Return the (x, y) coordinate for the center point of the cell that contains the specified text.  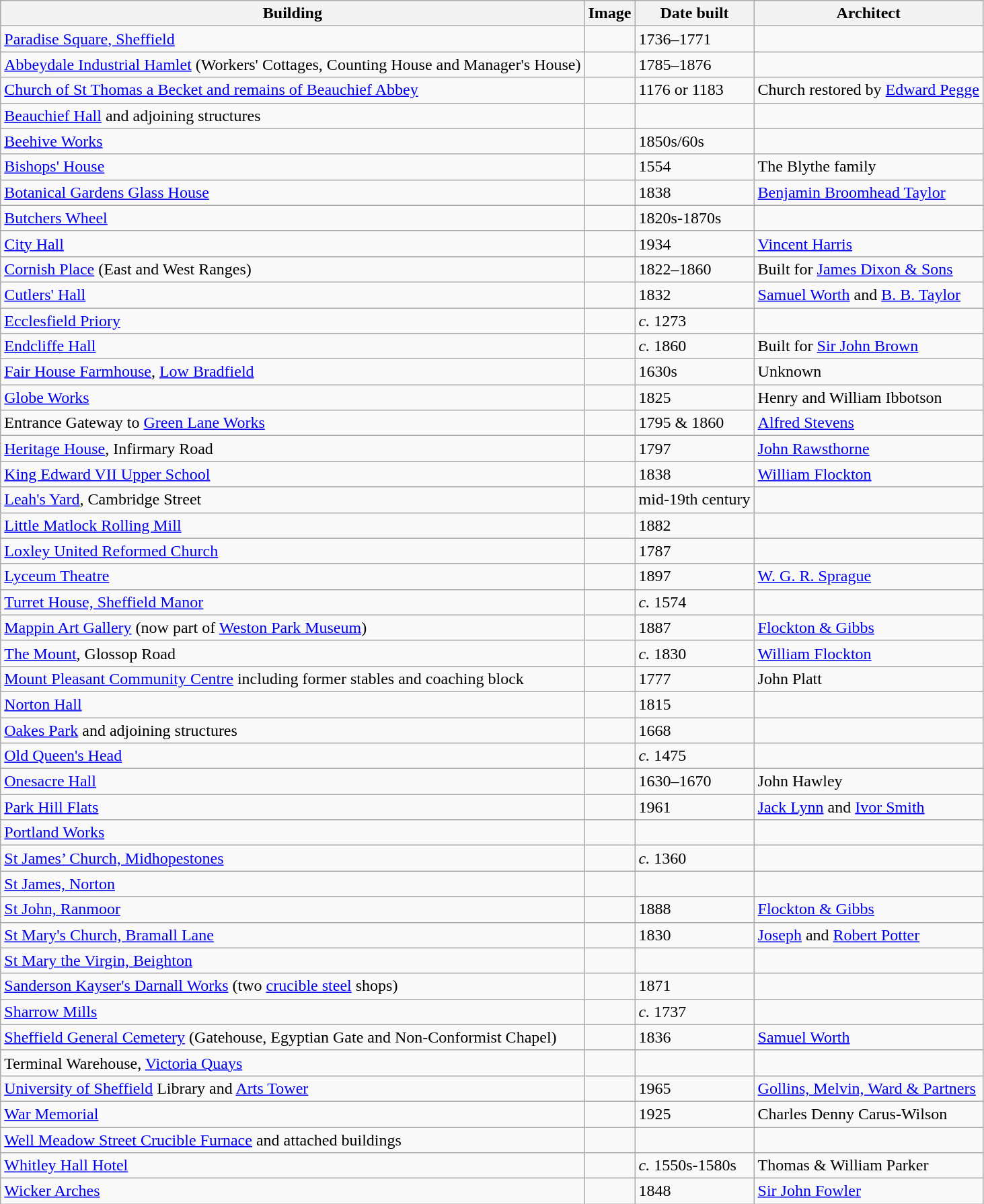
Loxley United Reformed Church (293, 551)
c. 1475 (694, 756)
Little Matlock Rolling Mill (293, 525)
1965 (694, 1088)
Sharrow Mills (293, 1012)
1630s (694, 372)
Date built (694, 13)
Portland Works (293, 833)
Bishops' House (293, 167)
Butchers Wheel (293, 218)
1832 (694, 295)
1836 (694, 1037)
1848 (694, 1191)
Built for James Dixon & Sons (868, 269)
1815 (694, 704)
1630–1670 (694, 782)
Heritage House, Infirmary Road (293, 449)
Joseph and Robert Potter (868, 935)
Image (609, 13)
1934 (694, 243)
Architect (868, 13)
Samuel Worth and B. B. Taylor (868, 295)
Sheffield General Cemetery (Gatehouse, Egyptian Gate and Non-Conformist Chapel) (293, 1037)
1795 & 1860 (694, 423)
c. 1273 (694, 321)
King Edward VII Upper School (293, 474)
Samuel Worth (868, 1037)
Globe Works (293, 398)
John Rawsthorne (868, 449)
Sir John Fowler (868, 1191)
1925 (694, 1114)
c. 1360 (694, 858)
Sanderson Kayser's Darnall Works (two crucible steel shops) (293, 986)
Ecclesfield Priory (293, 321)
Onesacre Hall (293, 782)
c. 1830 (694, 653)
1554 (694, 167)
1787 (694, 551)
1820s-1870s (694, 218)
c. 1550s-1580s (694, 1166)
City Hall (293, 243)
c. 1737 (694, 1012)
Building (293, 13)
Park Hill Flats (293, 807)
Jack Lynn and Ivor Smith (868, 807)
Cutlers' Hall (293, 295)
Entrance Gateway to Green Lane Works (293, 423)
Beehive Works (293, 141)
Benjamin Broomhead Taylor (868, 192)
W. G. R. Sprague (868, 576)
Fair House Farmhouse, Low Bradfield (293, 372)
John Platt (868, 679)
Mount Pleasant Community Centre including former stables and coaching block (293, 679)
1887 (694, 628)
Botanical Gardens Glass House (293, 192)
St James’ Church, Midhopestones (293, 858)
Lyceum Theatre (293, 576)
1176 or 1183 (694, 90)
St Mary the Virgin, Beighton (293, 961)
Leah's Yard, Cambridge Street (293, 500)
Mappin Art Gallery (now part of Weston Park Museum) (293, 628)
1668 (694, 730)
c. 1574 (694, 602)
Vincent Harris (868, 243)
Alfred Stevens (868, 423)
1785–1876 (694, 65)
Gollins, Melvin, Ward & Partners (868, 1088)
Oakes Park and adjoining structures (293, 730)
Charles Denny Carus-Wilson (868, 1114)
St John, Ranmoor (293, 909)
Wicker Arches (293, 1191)
Church restored by Edward Pegge (868, 90)
St Mary's Church, Bramall Lane (293, 935)
1736–1771 (694, 39)
1850s/60s (694, 141)
Whitley Hall Hotel (293, 1166)
Abbeydale Industrial Hamlet (Workers' Cottages, Counting House and Manager's House) (293, 65)
Well Meadow Street Crucible Furnace and attached buildings (293, 1140)
University of Sheffield Library and Arts Tower (293, 1088)
The Blythe family (868, 167)
1882 (694, 525)
1777 (694, 679)
c. 1860 (694, 346)
1897 (694, 576)
1830 (694, 935)
Unknown (868, 372)
Beauchief Hall and adjoining structures (293, 116)
Endcliffe Hall (293, 346)
Henry and William Ibbotson (868, 398)
1871 (694, 986)
Turret House, Sheffield Manor (293, 602)
Built for Sir John Brown (868, 346)
Norton Hall (293, 704)
War Memorial (293, 1114)
Church of St Thomas a Becket and remains of Beauchief Abbey (293, 90)
1797 (694, 449)
1825 (694, 398)
Thomas & William Parker (868, 1166)
1822–1860 (694, 269)
Paradise Square, Sheffield (293, 39)
Old Queen's Head (293, 756)
Cornish Place (East and West Ranges) (293, 269)
1888 (694, 909)
1961 (694, 807)
John Hawley (868, 782)
mid-19th century (694, 500)
The Mount, Glossop Road (293, 653)
St James, Norton (293, 884)
Terminal Warehouse, Victoria Quays (293, 1063)
